Provide the [X, Y] coordinate of the cell's center where the given text is located.  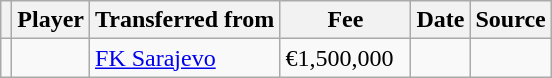
€1,500,000 [346, 58]
Source [510, 20]
Transferred from [185, 20]
Player [51, 20]
Fee [346, 20]
FK Sarajevo [185, 58]
Date [440, 20]
